Output the [X, Y] coordinate of the center of the cell containing the given text.  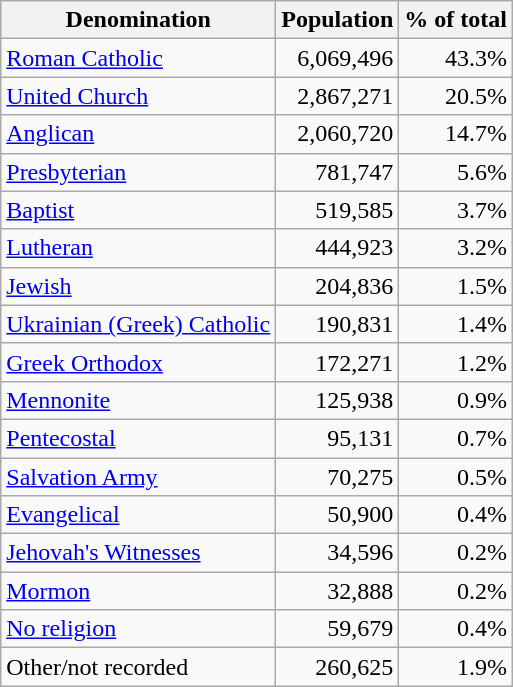
1.2% [456, 362]
% of total [456, 20]
32,888 [338, 591]
Baptist [138, 210]
Mormon [138, 591]
190,831 [338, 324]
No religion [138, 629]
Population [338, 20]
172,271 [338, 362]
204,836 [338, 286]
59,679 [338, 629]
1.5% [456, 286]
Lutheran [138, 248]
125,938 [338, 400]
70,275 [338, 477]
Jewish [138, 286]
Roman Catholic [138, 58]
260,625 [338, 667]
Salvation Army [138, 477]
Ukrainian (Greek) Catholic [138, 324]
0.5% [456, 477]
Denomination [138, 20]
Anglican [138, 134]
1.9% [456, 667]
Greek Orthodox [138, 362]
43.3% [456, 58]
1.4% [456, 324]
Mennonite [138, 400]
Pentecostal [138, 438]
3.7% [456, 210]
2,060,720 [338, 134]
3.2% [456, 248]
Evangelical [138, 515]
34,596 [338, 553]
781,747 [338, 172]
14.7% [456, 134]
2,867,271 [338, 96]
95,131 [338, 438]
6,069,496 [338, 58]
444,923 [338, 248]
Presbyterian [138, 172]
5.6% [456, 172]
50,900 [338, 515]
Other/not recorded [138, 667]
United Church [138, 96]
0.7% [456, 438]
Jehovah's Witnesses [138, 553]
519,585 [338, 210]
20.5% [456, 96]
0.9% [456, 400]
